Detect which cell encompasses the target text, then output its [x, y] center coordinate. 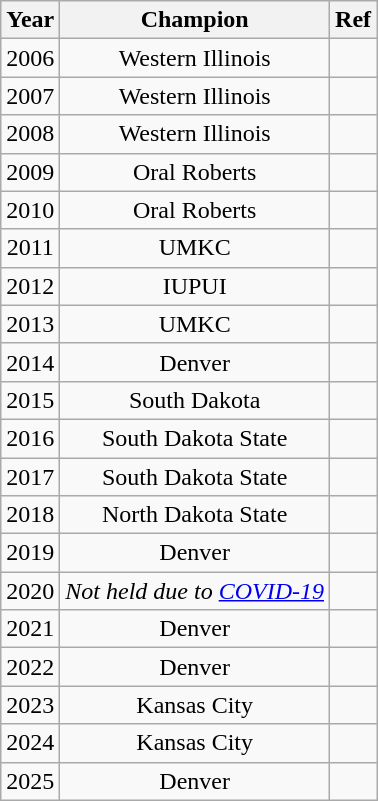
2017 [30, 477]
2023 [30, 705]
2016 [30, 438]
Year [30, 20]
IUPUI [195, 286]
Not held due to COVID-19 [195, 591]
2022 [30, 667]
2010 [30, 210]
Ref [354, 20]
2018 [30, 515]
2019 [30, 553]
2025 [30, 781]
South Dakota [195, 400]
North Dakota State [195, 515]
2008 [30, 134]
2021 [30, 629]
2007 [30, 96]
2006 [30, 58]
2014 [30, 362]
2024 [30, 743]
2015 [30, 400]
2013 [30, 324]
2012 [30, 286]
2020 [30, 591]
Champion [195, 20]
2009 [30, 172]
2011 [30, 248]
